Find where the given text appears and provide that cell's center as [x, y] coordinate. 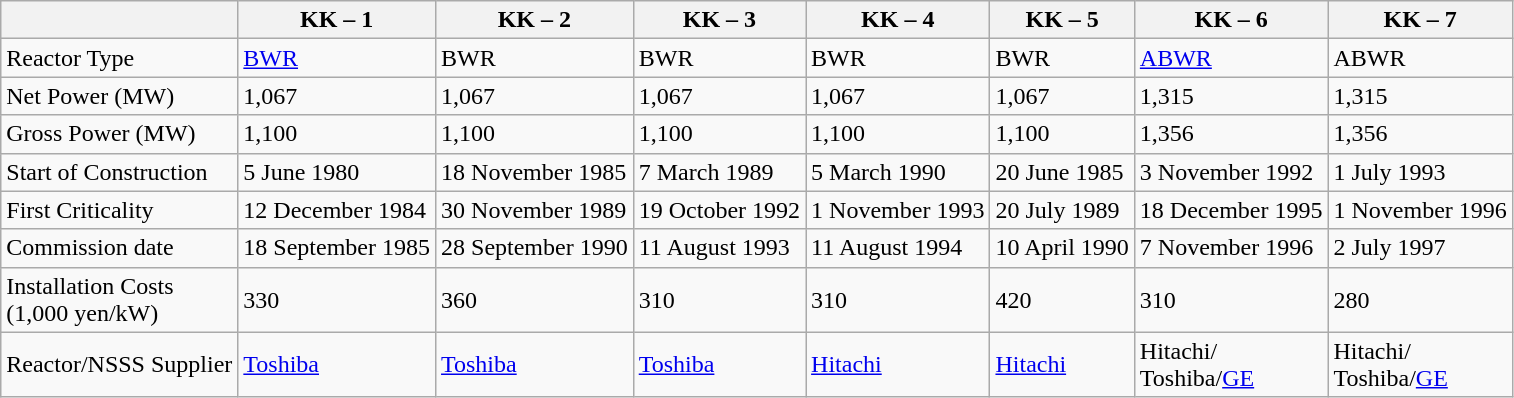
Commission date [120, 248]
3 November 1992 [1231, 172]
First Criticality [120, 210]
5 March 1990 [898, 172]
7 November 1996 [1231, 248]
KK – 3 [719, 20]
Reactor Type [120, 58]
30 November 1989 [535, 210]
20 July 1989 [1062, 210]
Start of Construction [120, 172]
Net Power (MW) [120, 96]
KK – 4 [898, 20]
360 [535, 300]
1 November 1996 [1420, 210]
19 October 1992 [719, 210]
Reactor/NSSS Supplier [120, 364]
420 [1062, 300]
KK – 2 [535, 20]
330 [337, 300]
KK – 6 [1231, 20]
18 November 1985 [535, 172]
5 June 1980 [337, 172]
7 March 1989 [719, 172]
11 August 1993 [719, 248]
2 July 1997 [1420, 248]
KK – 5 [1062, 20]
Gross Power (MW) [120, 134]
18 December 1995 [1231, 210]
18 September 1985 [337, 248]
11 August 1994 [898, 248]
KK – 7 [1420, 20]
KK – 1 [337, 20]
Installation Costs (1,000 yen/kW) [120, 300]
28 September 1990 [535, 248]
20 June 1985 [1062, 172]
10 April 1990 [1062, 248]
12 December 1984 [337, 210]
280 [1420, 300]
1 November 1993 [898, 210]
1 July 1993 [1420, 172]
